Determine the [x, y] coordinate at the center of the cell enclosing the given text.  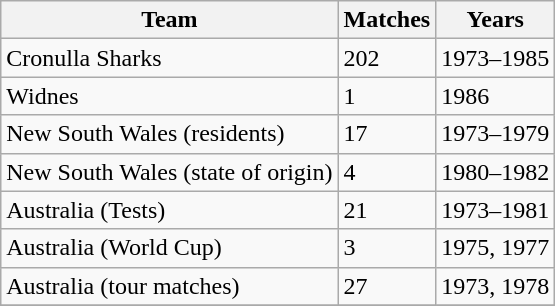
1 [387, 96]
1973, 1978 [496, 286]
17 [387, 134]
27 [387, 286]
21 [387, 210]
1986 [496, 96]
1973–1981 [496, 210]
New South Wales (residents) [170, 134]
1975, 1977 [496, 248]
1973–1979 [496, 134]
202 [387, 58]
4 [387, 172]
3 [387, 248]
1973–1985 [496, 58]
Widnes [170, 96]
Australia (Tests) [170, 210]
Matches [387, 20]
Australia (World Cup) [170, 248]
Cronulla Sharks [170, 58]
Australia (tour matches) [170, 286]
1980–1982 [496, 172]
Years [496, 20]
New South Wales (state of origin) [170, 172]
Team [170, 20]
